Provide the (x, y) coordinate of the cell's center where the given text is located.  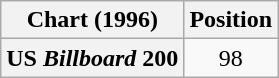
Position (231, 20)
Chart (1996) (92, 20)
US Billboard 200 (92, 58)
98 (231, 58)
